Return [x, y] of the center of cell containing provided text 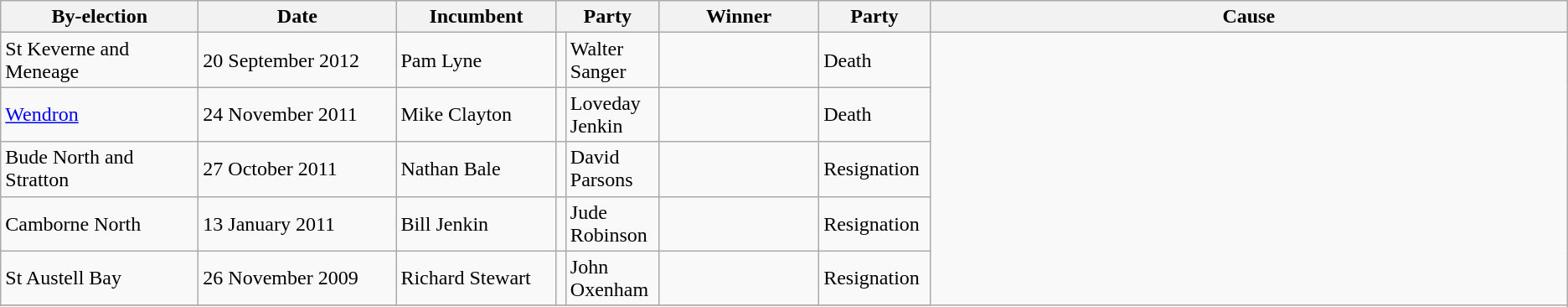
Bude North and Stratton [100, 169]
Jude Robinson [611, 223]
St Keverne and Meneage [100, 60]
By-election [100, 17]
Camborne North [100, 223]
Wendron [100, 114]
Winner [739, 17]
13 January 2011 [297, 223]
Bill Jenkin [476, 223]
26 November 2009 [297, 278]
Nathan Bale [476, 169]
Cause [1248, 17]
Date [297, 17]
Pam Lyne [476, 60]
David Parsons [611, 169]
Loveday Jenkin [611, 114]
Incumbent [476, 17]
John Oxenham [611, 278]
24 November 2011 [297, 114]
20 September 2012 [297, 60]
St Austell Bay [100, 278]
27 October 2011 [297, 169]
Richard Stewart [476, 278]
Mike Clayton [476, 114]
Walter Sanger [611, 60]
